Find where the given text appears and provide that cell's center as (x, y) coordinate. 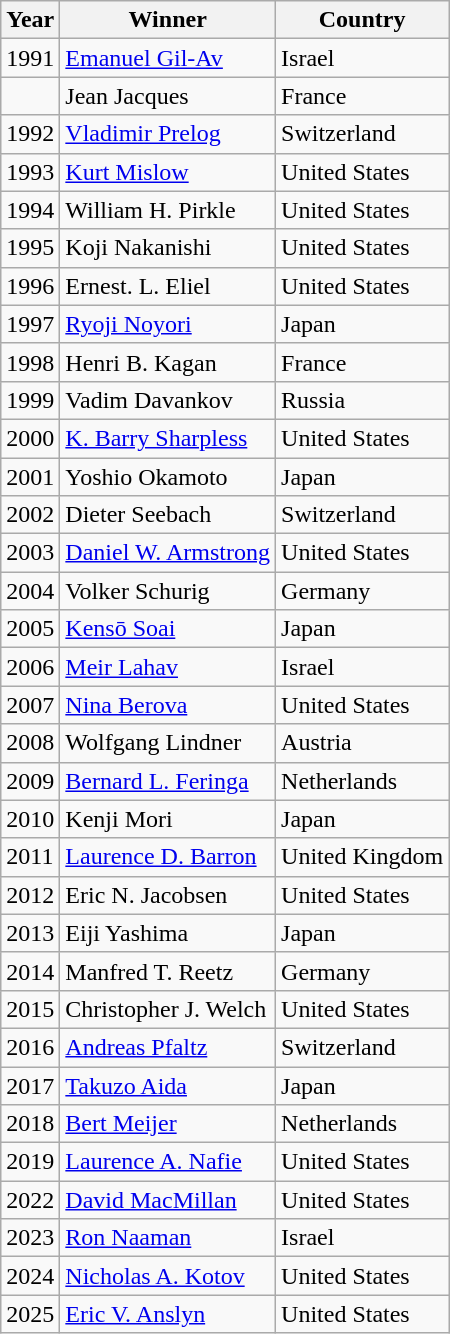
2006 (30, 667)
Nicholas A. Kotov (168, 1276)
2008 (30, 743)
Wolfgang Lindner (168, 743)
2009 (30, 781)
Russia (362, 400)
Kenji Mori (168, 819)
Eiji Yashima (168, 933)
2001 (30, 477)
2023 (30, 1238)
2016 (30, 1047)
Christopher J. Welch (168, 1009)
Vadim Davankov (168, 400)
Daniel W. Armstrong (168, 553)
Manfred T. Reetz (168, 971)
2005 (30, 629)
K. Barry Sharpless (168, 438)
1997 (30, 324)
Nina Berova (168, 705)
Kurt Mislow (168, 172)
Winner (168, 20)
Austria (362, 743)
Henri B. Kagan (168, 362)
Eric V. Anslyn (168, 1314)
2003 (30, 553)
Laurence D. Barron (168, 857)
1999 (30, 400)
Ernest. L. Eliel (168, 286)
Meir Lahav (168, 667)
2004 (30, 591)
Ryoji Noyori (168, 324)
United Kingdom (362, 857)
Koji Nakanishi (168, 248)
Kensō Soai (168, 629)
1996 (30, 286)
2025 (30, 1314)
2022 (30, 1200)
1993 (30, 172)
2002 (30, 515)
Country (362, 20)
2017 (30, 1085)
2010 (30, 819)
Bert Meijer (168, 1124)
2018 (30, 1124)
1992 (30, 134)
Jean Jacques (168, 96)
Vladimir Prelog (168, 134)
Dieter Seebach (168, 515)
1995 (30, 248)
2000 (30, 438)
Year (30, 20)
2012 (30, 895)
2011 (30, 857)
Ron Naaman (168, 1238)
Andreas Pfaltz (168, 1047)
1991 (30, 58)
David MacMillan (168, 1200)
Laurence A. Nafie (168, 1162)
Yoshio Okamoto (168, 477)
1998 (30, 362)
2024 (30, 1276)
Emanuel Gil-Av (168, 58)
2013 (30, 933)
William H. Pirkle (168, 210)
1994 (30, 210)
Volker Schurig (168, 591)
2015 (30, 1009)
Eric N. Jacobsen (168, 895)
Takuzo Aida (168, 1085)
2007 (30, 705)
Bernard L. Feringa (168, 781)
2019 (30, 1162)
2014 (30, 971)
